Search for the cell housing the specified text and yield its (x, y) center coordinate. 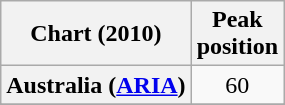
Chart (2010) (96, 34)
Peakposition (237, 34)
60 (237, 85)
Australia (ARIA) (96, 85)
